Search for the cell housing the specified text and yield its [X, Y] center coordinate. 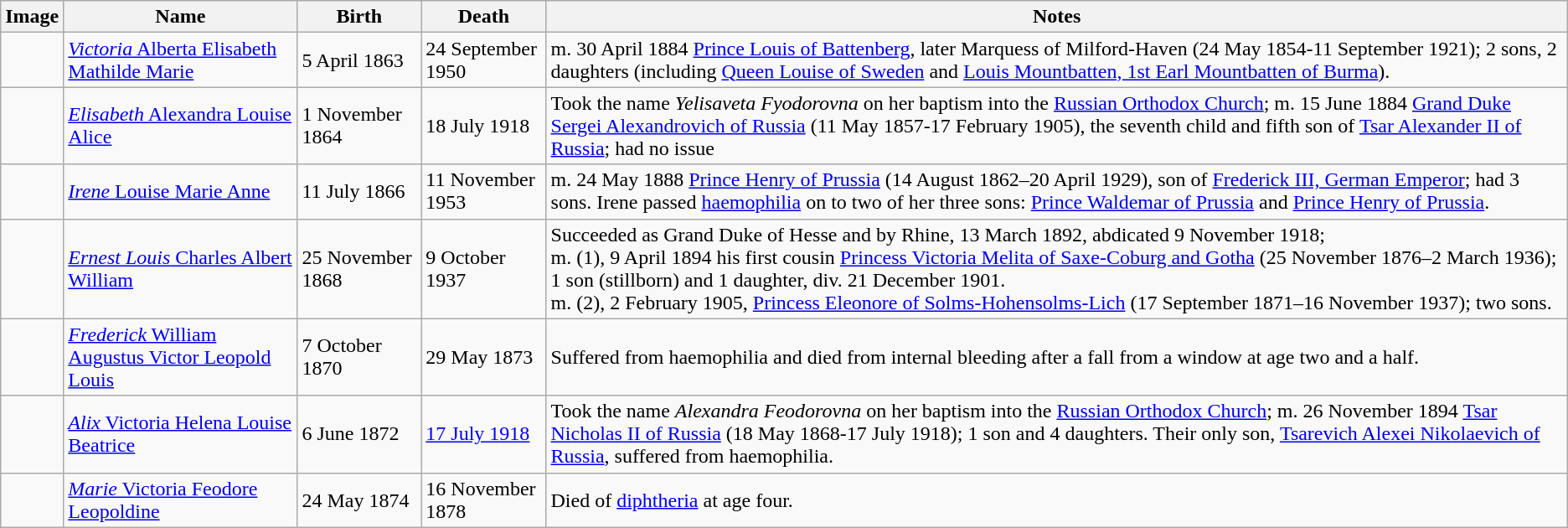
17 July 1918 [484, 434]
5 April 1863 [359, 60]
Ernest Louis Charles Albert William [181, 268]
9 October 1937 [484, 268]
Alix Victoria Helena Louise Beatrice [181, 434]
24 September 1950 [484, 60]
29 May 1873 [484, 357]
24 May 1874 [359, 500]
Image [32, 17]
Elisabeth Alexandra Louise Alice [181, 126]
16 November 1878 [484, 500]
Suffered from haemophilia and died from internal bleeding after a fall from a window at age two and a half. [1057, 357]
18 July 1918 [484, 126]
Death [484, 17]
Victoria Alberta Elisabeth Mathilde Marie [181, 60]
Irene Louise Marie Anne [181, 191]
Notes [1057, 17]
Died of diphtheria at age four. [1057, 500]
Marie Victoria Feodore Leopoldine [181, 500]
Birth [359, 17]
11 July 1866 [359, 191]
Frederick William Augustus Victor Leopold Louis [181, 357]
7 October 1870 [359, 357]
25 November 1868 [359, 268]
6 June 1872 [359, 434]
Name [181, 17]
11 November 1953 [484, 191]
1 November 1864 [359, 126]
